Determine the (x, y) coordinate at the center of the cell enclosing the given text.  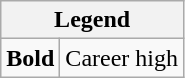
Legend (92, 20)
Career high (122, 58)
Bold (30, 58)
